Detect which cell encompasses the target text, then output its (X, Y) center coordinate. 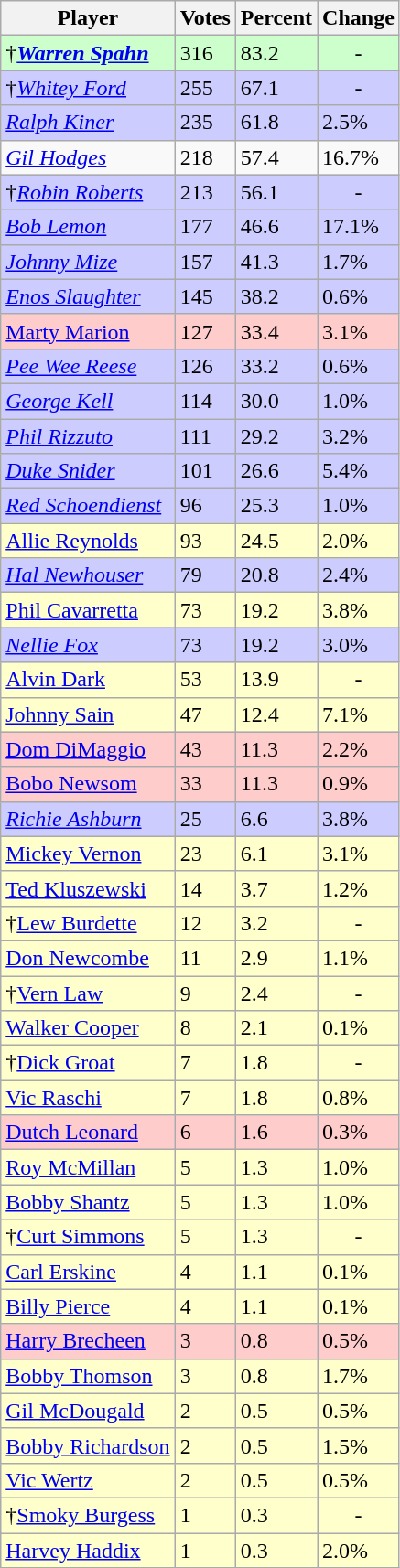
83.2 (276, 53)
Pee Wee Reese (88, 366)
25.3 (276, 506)
Change (359, 18)
Gil McDougald (88, 1411)
3.2 (276, 923)
5.4% (359, 471)
8 (205, 1028)
1.6 (276, 1133)
41.3 (276, 262)
2.2% (359, 749)
†Robin Roberts (88, 192)
Ralph Kiner (88, 123)
Allie Reynolds (88, 541)
2.5% (359, 123)
Bobby Richardson (88, 1445)
0.8% (359, 1098)
Richie Ashburn (88, 819)
Dom DiMaggio (88, 749)
Mickey Vernon (88, 854)
12 (205, 923)
Harry Brecheen (88, 1341)
57.4 (276, 157)
Duke Snider (88, 471)
96 (205, 506)
127 (205, 331)
33.2 (276, 366)
33 (205, 784)
43 (205, 749)
†Smoky Burgess (88, 1515)
145 (205, 296)
79 (205, 575)
Billy Pierce (88, 1306)
Red Schoendienst (88, 506)
177 (205, 227)
Enos Slaughter (88, 296)
Bobo Newsom (88, 784)
25 (205, 819)
Bobby Shantz (88, 1202)
218 (205, 157)
Gil Hodges (88, 157)
3.2% (359, 436)
Phil Cavarretta (88, 610)
24.5 (276, 541)
†Warren Spahn (88, 53)
†Dick Groat (88, 1063)
30.0 (276, 401)
Walker Cooper (88, 1028)
6.6 (276, 819)
6 (205, 1133)
29.2 (276, 436)
26.6 (276, 471)
316 (205, 53)
1.1% (359, 958)
George Kell (88, 401)
126 (205, 366)
93 (205, 541)
2.4% (359, 575)
Votes (205, 18)
2.9 (276, 958)
†Vern Law (88, 993)
Johnny Sain (88, 714)
Don Newcombe (88, 958)
Carl Erskine (88, 1272)
Vic Wertz (88, 1480)
17.1% (359, 227)
33.4 (276, 331)
Percent (276, 18)
2.1 (276, 1028)
111 (205, 436)
Ted Kluszewski (88, 888)
114 (205, 401)
Nellie Fox (88, 645)
3.7 (276, 888)
11 (205, 958)
56.1 (276, 192)
Roy McMillan (88, 1167)
9 (205, 993)
Vic Raschi (88, 1098)
7.1% (359, 714)
235 (205, 123)
46.6 (276, 227)
13.9 (276, 680)
20.8 (276, 575)
14 (205, 888)
Dutch Leonard (88, 1133)
38.2 (276, 296)
0.9% (359, 784)
Alvin Dark (88, 680)
23 (205, 854)
47 (205, 714)
Harvey Haddix (88, 1551)
16.7% (359, 157)
Marty Marion (88, 331)
Phil Rizzuto (88, 436)
Bob Lemon (88, 227)
6.1 (276, 854)
Hal Newhouser (88, 575)
†Lew Burdette (88, 923)
213 (205, 192)
12.4 (276, 714)
0.3% (359, 1133)
1.2% (359, 888)
†Whitey Ford (88, 88)
2.4 (276, 993)
67.1 (276, 88)
†Curt Simmons (88, 1237)
Player (88, 18)
61.8 (276, 123)
157 (205, 262)
Bobby Thomson (88, 1376)
3.0% (359, 645)
101 (205, 471)
53 (205, 680)
255 (205, 88)
Johnny Mize (88, 262)
1.5% (359, 1445)
